Return the (x, y) coordinate for the center point of the cell that contains the specified text.  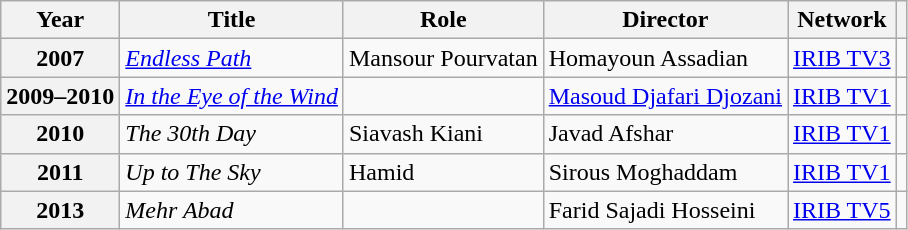
IRIB TV5 (842, 210)
Masoud Djafari Djozani (665, 96)
Homayoun Assadian (665, 58)
Title (232, 20)
Siavash Kiani (443, 134)
Mehr Abad (232, 210)
2013 (60, 210)
Up to The Sky (232, 172)
The 30th Day (232, 134)
Year (60, 20)
2007 (60, 58)
Director (665, 20)
Network (842, 20)
2011 (60, 172)
Role (443, 20)
Sirous Moghaddam (665, 172)
Farid Sajadi Hosseini (665, 210)
In the Eye of the Wind (232, 96)
IRIB TV3 (842, 58)
Javad Afshar (665, 134)
Mansour Pourvatan (443, 58)
Endless Path (232, 58)
2010 (60, 134)
2009–2010 (60, 96)
Hamid (443, 172)
